Detect which cell encompasses the target text, then output its [X, Y] center coordinate. 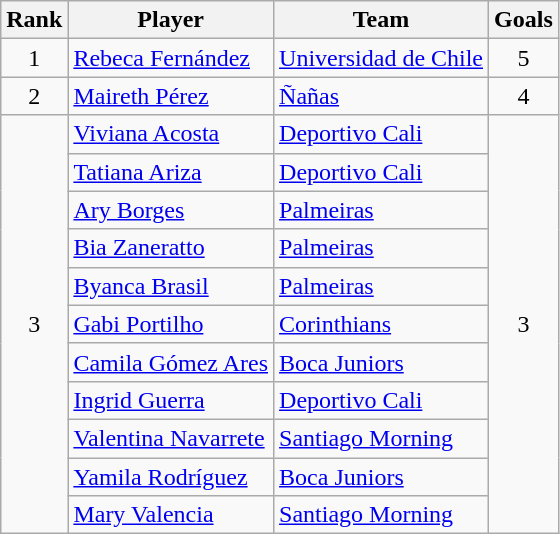
Corinthians [382, 324]
Goals [524, 20]
Tatiana Ariza [171, 172]
Mary Valencia [171, 515]
1 [34, 58]
Viviana Acosta [171, 134]
Yamila Rodríguez [171, 477]
Team [382, 20]
Rebeca Fernández [171, 58]
Rank [34, 20]
2 [34, 96]
Player [171, 20]
5 [524, 58]
4 [524, 96]
Camila Gómez Ares [171, 362]
Byanca Brasil [171, 286]
Bia Zaneratto [171, 248]
Universidad de Chile [382, 58]
Gabi Portilho [171, 324]
Valentina Navarrete [171, 438]
Ary Borges [171, 210]
Ingrid Guerra [171, 400]
Ñañas [382, 96]
Maireth Pérez [171, 96]
